Output the [x, y] coordinate of the center of the cell containing the given text.  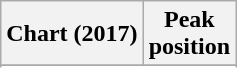
Peak position [189, 34]
Chart (2017) [72, 34]
